Pinpoint the cell where the given text exists, returning its [x, y] midpoint coordinate. 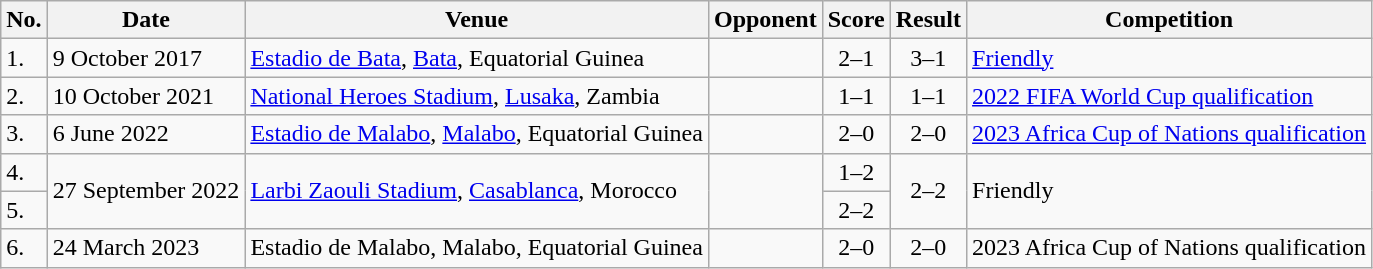
No. [24, 20]
Score [856, 20]
5. [24, 210]
3–1 [928, 58]
Opponent [765, 20]
Competition [1170, 20]
24 March 2023 [146, 248]
National Heroes Stadium, Lusaka, Zambia [477, 96]
Larbi Zaouli Stadium, Casablanca, Morocco [477, 191]
27 September 2022 [146, 191]
Estadio de Bata, Bata, Equatorial Guinea [477, 58]
1. [24, 58]
3. [24, 134]
9 October 2017 [146, 58]
2–1 [856, 58]
6. [24, 248]
6 June 2022 [146, 134]
10 October 2021 [146, 96]
Date [146, 20]
1–2 [856, 172]
2. [24, 96]
Venue [477, 20]
4. [24, 172]
Result [928, 20]
2022 FIFA World Cup qualification [1170, 96]
